Search for the cell housing the specified text and yield its (X, Y) center coordinate. 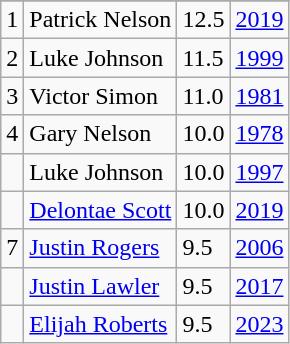
2 (12, 58)
11.5 (204, 58)
Justin Lawler (100, 286)
11.0 (204, 96)
1997 (260, 172)
12.5 (204, 20)
3 (12, 96)
Delontae Scott (100, 210)
Victor Simon (100, 96)
1978 (260, 134)
Patrick Nelson (100, 20)
7 (12, 248)
Justin Rogers (100, 248)
1981 (260, 96)
1 (12, 20)
1999 (260, 58)
2006 (260, 248)
Elijah Roberts (100, 324)
Gary Nelson (100, 134)
2017 (260, 286)
4 (12, 134)
2023 (260, 324)
